Identify which cell holds the provided text, then report its (X, Y) central coordinate. 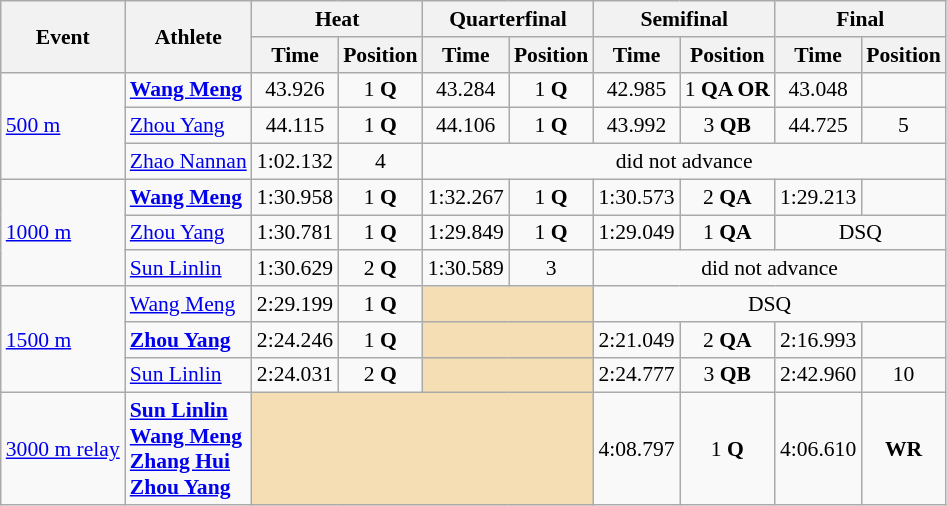
1 QA (728, 233)
44.106 (466, 126)
43.048 (818, 90)
1:30.589 (466, 269)
43.926 (295, 90)
Final (860, 19)
1:30.958 (295, 197)
4 (380, 162)
1:30.781 (295, 233)
2:24.777 (636, 375)
4:08.797 (636, 449)
1000 m (63, 232)
1:29.849 (466, 233)
2:42.960 (818, 375)
1:30.573 (636, 197)
44.115 (295, 126)
2:16.993 (818, 340)
1:30.629 (295, 269)
44.725 (818, 126)
2:24.246 (295, 340)
Sun LinlinWang MengZhang HuiZhou Yang (188, 449)
Event (63, 36)
5 (903, 126)
3 (551, 269)
1500 m (63, 340)
4:06.610 (818, 449)
2:24.031 (295, 375)
1:32.267 (466, 197)
Semifinal (684, 19)
43.284 (466, 90)
Athlete (188, 36)
1:29.213 (818, 197)
2:29.199 (295, 304)
1:02.132 (295, 162)
1:29.049 (636, 233)
Heat (338, 19)
1 QA OR (728, 90)
43.992 (636, 126)
500 m (63, 126)
10 (903, 375)
WR (903, 449)
Quarterfinal (508, 19)
Zhao Nannan (188, 162)
2:21.049 (636, 340)
42.985 (636, 90)
3000 m relay (63, 449)
